Extract the [x, y] coordinate from the center of the cell holding the provided text.  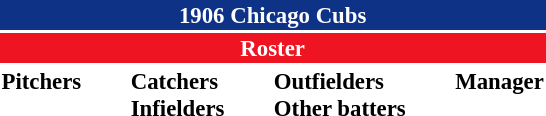
Roster [272, 48]
1906 Chicago Cubs [272, 15]
